Return the (X, Y) coordinate for the center point of the cell that contains the specified text.  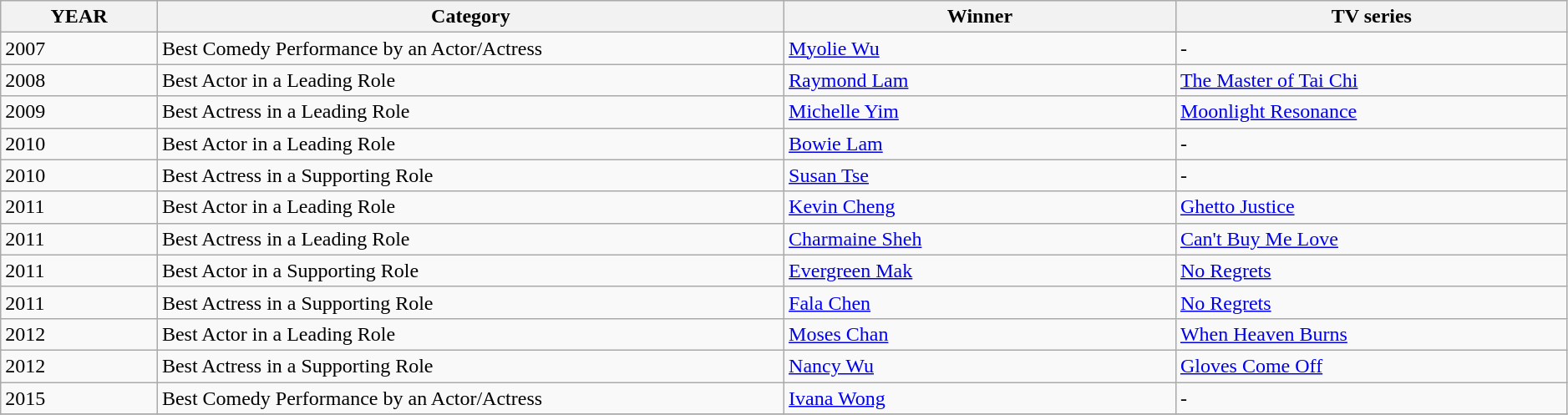
Moses Chan (981, 334)
Charmaine Sheh (981, 239)
Category (470, 17)
Ghetto Justice (1372, 207)
TV series (1372, 17)
Gloves Come Off (1372, 366)
Evergreen Mak (981, 271)
When Heaven Burns (1372, 334)
2007 (79, 48)
Moonlight Resonance (1372, 112)
2008 (79, 80)
Winner (981, 17)
YEAR (79, 17)
Kevin Cheng (981, 207)
Ivana Wong (981, 398)
Myolie Wu (981, 48)
Michelle Yim (981, 112)
Fala Chen (981, 302)
Nancy Wu (981, 366)
Raymond Lam (981, 80)
2015 (79, 398)
2009 (79, 112)
The Master of Tai Chi (1372, 80)
Best Actor in a Supporting Role (470, 271)
Susan Tse (981, 175)
Bowie Lam (981, 144)
Can't Buy Me Love (1372, 239)
